Capture the cell that displays the provided text and extract its [x, y] central coordinate. 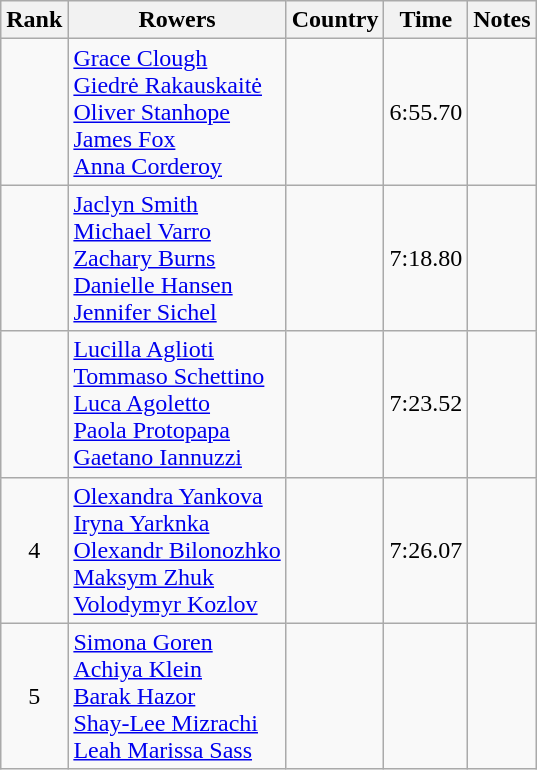
Jaclyn SmithMichael VarroZachary BurnsDanielle HansenJennifer Sichel [177, 258]
Time [426, 20]
Lucilla AgliotiTommaso SchettinoLuca AgolettoPaola ProtopapaGaetano Iannuzzi [177, 404]
Country [335, 20]
6:55.70 [426, 112]
7:18.80 [426, 258]
Rank [34, 20]
Rowers [177, 20]
5 [34, 696]
4 [34, 550]
Grace CloughGiedrė RakauskaitėOliver StanhopeJames FoxAnna Corderoy [177, 112]
Simona GorenAchiya KleinBarak HazorShay-Lee MizrachiLeah Marissa Sass [177, 696]
Notes [502, 20]
7:23.52 [426, 404]
7:26.07 [426, 550]
Olexandra YankovaIryna YarknkaOlexandr BilonozhkoMaksym ZhukVolodymyr Kozlov [177, 550]
